Locate the cell with the specified text and output its [X, Y] center coordinate. 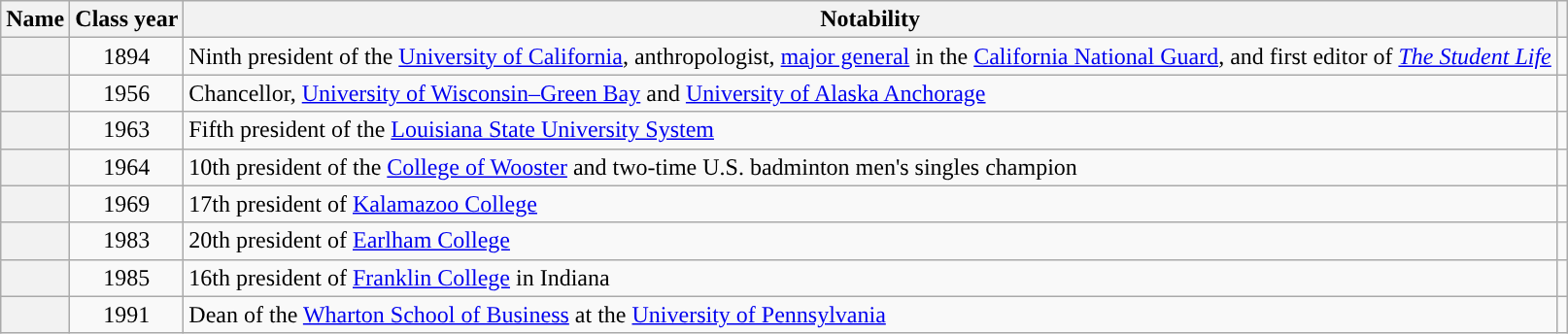
1985 [126, 278]
1969 [126, 204]
Chancellor, University of Wisconsin–Green Bay and University of Alaska Anchorage [870, 93]
Fifth president of the Louisiana State University System [870, 130]
Name [35, 19]
16th president of Franklin College in Indiana [870, 278]
Dean of the Wharton School of Business at the University of Pennsylvania [870, 315]
1964 [126, 167]
Notability [870, 19]
1963 [126, 130]
20th president of Earlham College [870, 241]
1894 [126, 56]
Class year [126, 19]
17th president of Kalamazoo College [870, 204]
Ninth president of the University of California, anthropologist, major general in the California National Guard, and first editor of The Student Life [870, 56]
10th president of the College of Wooster and two-time U.S. badminton men's singles champion [870, 167]
1983 [126, 241]
1991 [126, 315]
1956 [126, 93]
